For the text-containing cell, return its midpoint in [x, y] coordinate format. 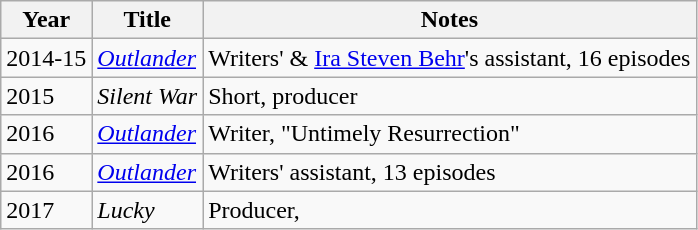
Year [46, 20]
Writers' & Ira Steven Behr's assistant, 16 episodes [450, 58]
Producer, [450, 210]
2015 [46, 96]
Silent War [148, 96]
Title [148, 20]
Lucky [148, 210]
Short, producer [450, 96]
2014-15 [46, 58]
Notes [450, 20]
Writer, "Untimely Resurrection" [450, 134]
2017 [46, 210]
Writers' assistant, 13 episodes [450, 172]
